Capture the cell that displays the provided text and extract its (X, Y) central coordinate. 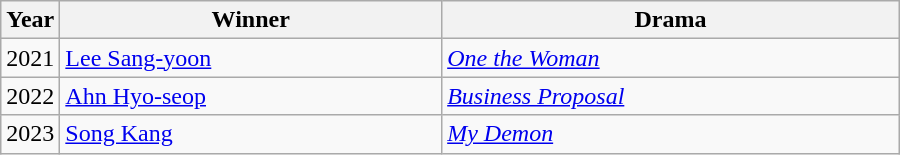
Business Proposal (671, 96)
Drama (671, 20)
2023 (30, 134)
Lee Sang-yoon (251, 58)
One the Woman (671, 58)
Winner (251, 20)
Song Kang (251, 134)
Year (30, 20)
Ahn Hyo-seop (251, 96)
2022 (30, 96)
2021 (30, 58)
My Demon (671, 134)
